Output the [x, y] coordinate of the center of the cell containing the given text.  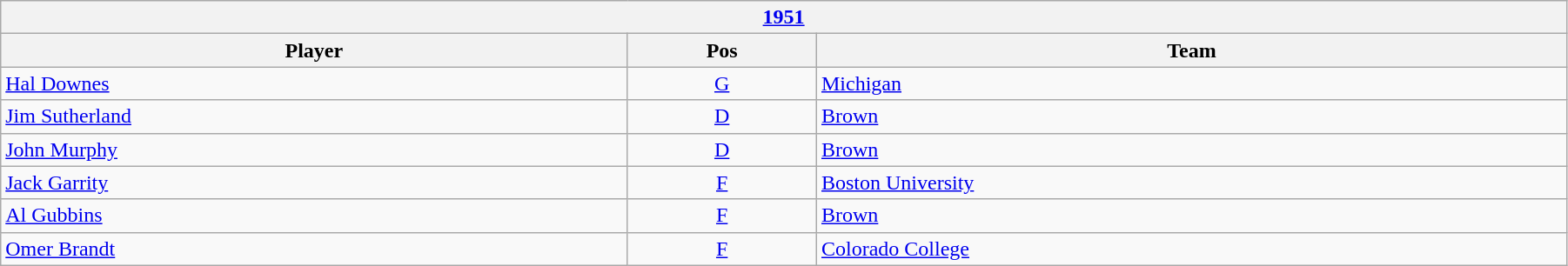
Jack Garrity [314, 183]
John Murphy [314, 150]
Player [314, 50]
Pos [722, 50]
Omer Brandt [314, 249]
Hal Downes [314, 83]
Al Gubbins [314, 216]
G [722, 83]
Boston University [1191, 183]
Jim Sutherland [314, 116]
Team [1191, 50]
Michigan [1191, 83]
1951 [784, 17]
Colorado College [1191, 249]
